Identify which cell holds the provided text, then report its [X, Y] central coordinate. 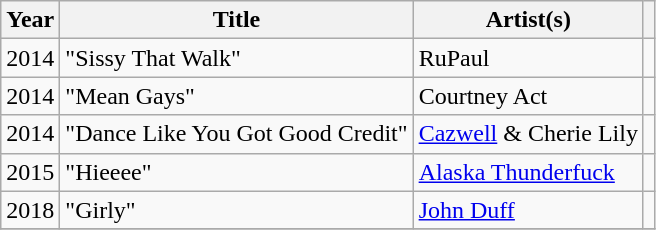
John Duff [528, 210]
"Girly" [236, 210]
Artist(s) [528, 20]
"Sissy That Walk" [236, 58]
2018 [30, 210]
"Dance Like You Got Good Credit" [236, 134]
Title [236, 20]
Courtney Act [528, 96]
"Mean Gays" [236, 96]
2015 [30, 172]
RuPaul [528, 58]
"Hieeee" [236, 172]
Alaska Thunderfuck [528, 172]
Year [30, 20]
Cazwell & Cherie Lily [528, 134]
